From the cell containing the given text, extract its center point as (X, Y) coordinate. 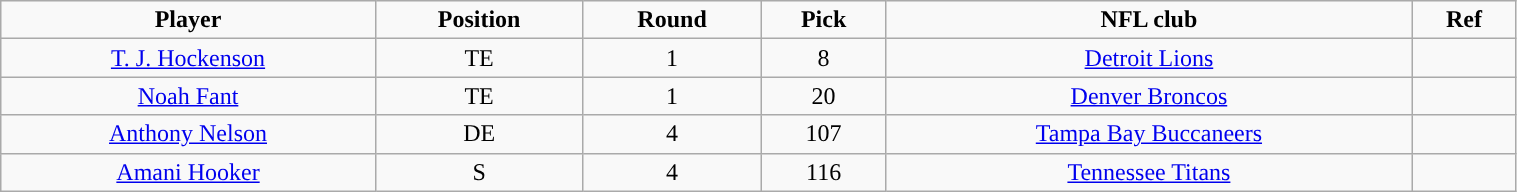
Denver Broncos (1149, 96)
DE (479, 134)
Tampa Bay Buccaneers (1149, 134)
Detroit Lions (1149, 58)
T. J. Hockenson (188, 58)
20 (824, 96)
Position (479, 20)
8 (824, 58)
Pick (824, 20)
Tennessee Titans (1149, 172)
Ref (1464, 20)
Amani Hooker (188, 172)
107 (824, 134)
Anthony Nelson (188, 134)
Round (672, 20)
Noah Fant (188, 96)
116 (824, 172)
NFL club (1149, 20)
S (479, 172)
Player (188, 20)
